Detect which cell encompasses the target text, then output its (X, Y) center coordinate. 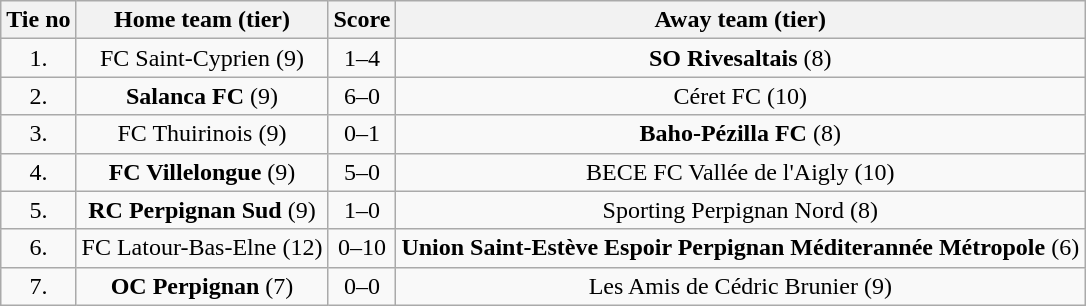
7. (38, 286)
1. (38, 58)
Les Amis de Cédric Brunier (9) (740, 286)
3. (38, 134)
BECE FC Vallée de l'Aigly (10) (740, 172)
Tie no (38, 20)
Home team (tier) (202, 20)
1–4 (362, 58)
Baho-Pézilla FC (8) (740, 134)
5. (38, 210)
SO Rivesaltais (8) (740, 58)
Away team (tier) (740, 20)
Céret FC (10) (740, 96)
FC Villelongue (9) (202, 172)
4. (38, 172)
0–10 (362, 248)
Salanca FC (9) (202, 96)
1–0 (362, 210)
OC Perpignan (7) (202, 286)
6–0 (362, 96)
0–0 (362, 286)
FC Thuirinois (9) (202, 134)
Union Saint-Estève Espoir Perpignan Méditerannée Métropole (6) (740, 248)
5–0 (362, 172)
6. (38, 248)
FC Latour-Bas-Elne (12) (202, 248)
FC Saint-Cyprien (9) (202, 58)
2. (38, 96)
Score (362, 20)
RC Perpignan Sud (9) (202, 210)
0–1 (362, 134)
Sporting Perpignan Nord (8) (740, 210)
